Output the (X, Y) coordinate of the center of the cell containing the given text.  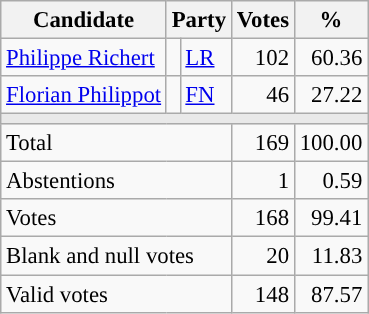
148 (262, 294)
102 (262, 58)
0.59 (330, 181)
Candidate (84, 20)
Valid votes (116, 294)
Philippe Richert (84, 58)
100.00 (330, 143)
Abstentions (116, 181)
99.41 (330, 219)
% (330, 20)
Florian Philippot (84, 95)
60.36 (330, 58)
Blank and null votes (116, 256)
46 (262, 95)
87.57 (330, 294)
20 (262, 256)
FN (206, 95)
Total (116, 143)
168 (262, 219)
11.83 (330, 256)
27.22 (330, 95)
1 (262, 181)
Party (198, 20)
169 (262, 143)
LR (206, 58)
